Identify which cell holds the provided text, then report its (X, Y) central coordinate. 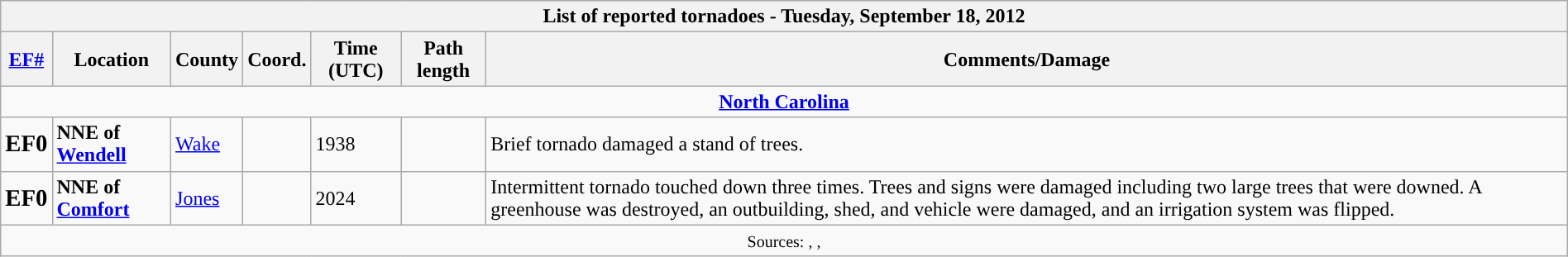
Jones (207, 198)
Path length (443, 59)
NNE of Comfort (112, 198)
Comments/Damage (1027, 59)
County (207, 59)
Sources: , , (784, 240)
2024 (356, 198)
EF# (26, 59)
Coord. (277, 59)
1938 (356, 144)
Brief tornado damaged a stand of trees. (1027, 144)
Location (112, 59)
North Carolina (784, 102)
Wake (207, 144)
NNE of Wendell (112, 144)
List of reported tornadoes - Tuesday, September 18, 2012 (784, 17)
Time (UTC) (356, 59)
